Scan for the cell matching the given text and deliver its [X, Y] coordinate at center. 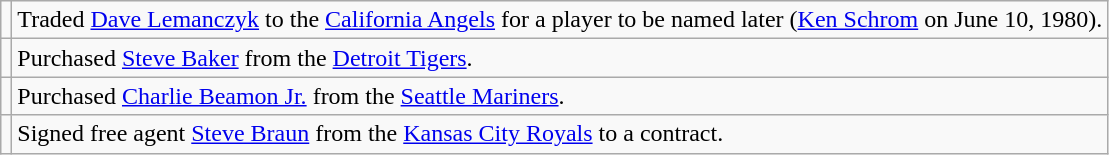
Purchased Steve Baker from the Detroit Tigers. [560, 58]
Traded Dave Lemanczyk to the California Angels for a player to be named later (Ken Schrom on June 10, 1980). [560, 20]
Signed free agent Steve Braun from the Kansas City Royals to a contract. [560, 134]
Purchased Charlie Beamon Jr. from the Seattle Mariners. [560, 96]
